Return the (X, Y) coordinate for the center point of the cell that contains the specified text.  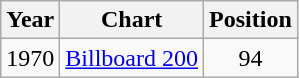
Chart (132, 20)
1970 (30, 58)
Year (30, 20)
Billboard 200 (132, 58)
94 (251, 58)
Position (251, 20)
